Output the [X, Y] coordinate of the center of the cell containing the given text.  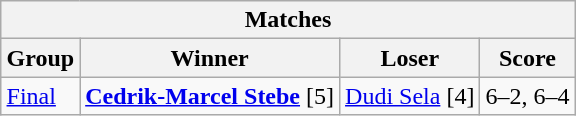
Matches [288, 20]
Dudi Sela [4] [410, 96]
Final [40, 96]
Score [528, 58]
Winner [210, 58]
Cedrik-Marcel Stebe [5] [210, 96]
Group [40, 58]
Loser [410, 58]
6–2, 6–4 [528, 96]
